Pinpoint the cell where the given text exists, returning its (X, Y) midpoint coordinate. 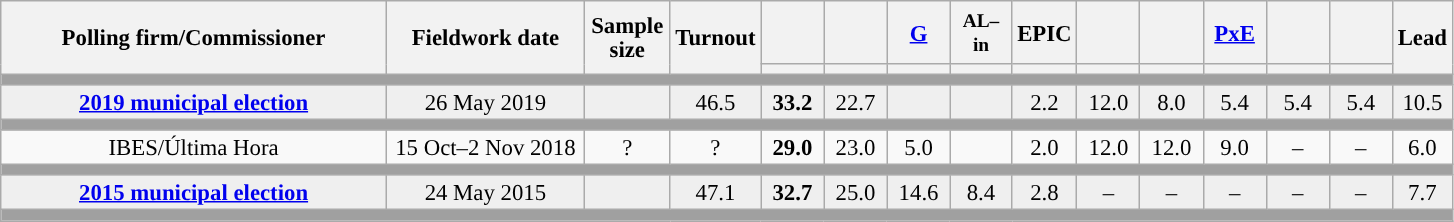
6.0 (1422, 148)
22.7 (856, 102)
2.2 (1044, 102)
G (918, 32)
46.5 (716, 102)
23.0 (856, 148)
14.6 (918, 194)
2015 municipal election (194, 194)
2.0 (1044, 148)
Fieldwork date (485, 38)
25.0 (856, 194)
Polling firm/Commissioner (194, 38)
2019 municipal election (194, 102)
33.2 (792, 102)
Sample size (627, 38)
10.5 (1422, 102)
8.0 (1172, 102)
9.0 (1234, 148)
7.7 (1422, 194)
Lead (1422, 38)
32.7 (792, 194)
AL–in (981, 32)
47.1 (716, 194)
26 May 2019 (485, 102)
PxE (1234, 32)
8.4 (981, 194)
24 May 2015 (485, 194)
IBES/Última Hora (194, 148)
EPIC (1044, 32)
15 Oct–2 Nov 2018 (485, 148)
29.0 (792, 148)
5.0 (918, 148)
Turnout (716, 38)
2.8 (1044, 194)
